Locate the cell with the specified text and output its [x, y] center coordinate. 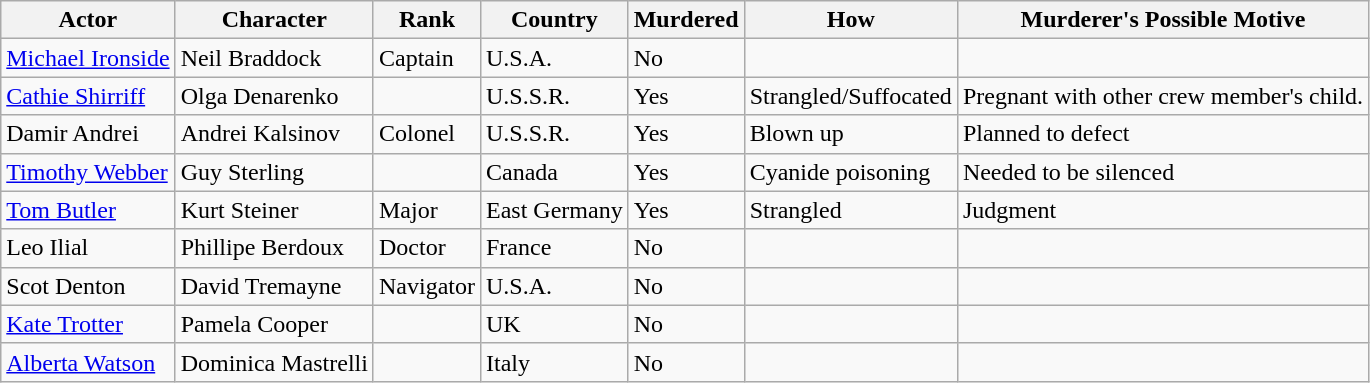
Neil Braddock [274, 58]
Alberta Watson [88, 362]
Murderer's Possible Motive [1162, 20]
Kurt Steiner [274, 210]
How [850, 20]
Cathie Shirriff [88, 96]
Cyanide poisoning [850, 172]
Actor [88, 20]
Andrei Kalsinov [274, 134]
Scot Denton [88, 286]
Canada [554, 172]
Strangled [850, 210]
Blown up [850, 134]
Planned to defect [1162, 134]
Leo Ilial [88, 248]
Judgment [1162, 210]
Doctor [426, 248]
Murdered [686, 20]
Colonel [426, 134]
Tom Butler [88, 210]
David Tremayne [274, 286]
Guy Sterling [274, 172]
Italy [554, 362]
Pregnant with other crew member's child. [1162, 96]
Major [426, 210]
Dominica Mastrelli [274, 362]
Phillipe Berdoux [274, 248]
Michael Ironside [88, 58]
Kate Trotter [88, 324]
Timothy Webber [88, 172]
Damir Andrei [88, 134]
Character [274, 20]
Strangled/Suffocated [850, 96]
Needed to be silenced [1162, 172]
Country [554, 20]
Olga Denarenko [274, 96]
UK [554, 324]
East Germany [554, 210]
Captain [426, 58]
Pamela Cooper [274, 324]
Rank [426, 20]
Navigator [426, 286]
France [554, 248]
